Scan for the cell matching the given text and deliver its (X, Y) coordinate at center. 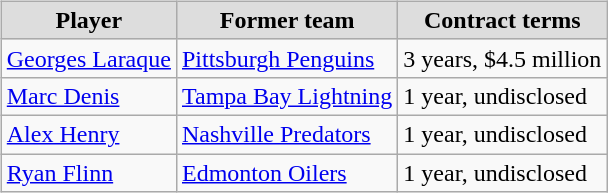
Contract terms (502, 20)
Player (88, 20)
Edmonton Oilers (286, 173)
Former team (286, 20)
3 years, $4.5 million (502, 58)
Alex Henry (88, 134)
Nashville Predators (286, 134)
Pittsburgh Penguins (286, 58)
Ryan Flinn (88, 173)
Tampa Bay Lightning (286, 96)
Marc Denis (88, 96)
Georges Laraque (88, 58)
